For the text-containing cell, return its midpoint in [x, y] coordinate format. 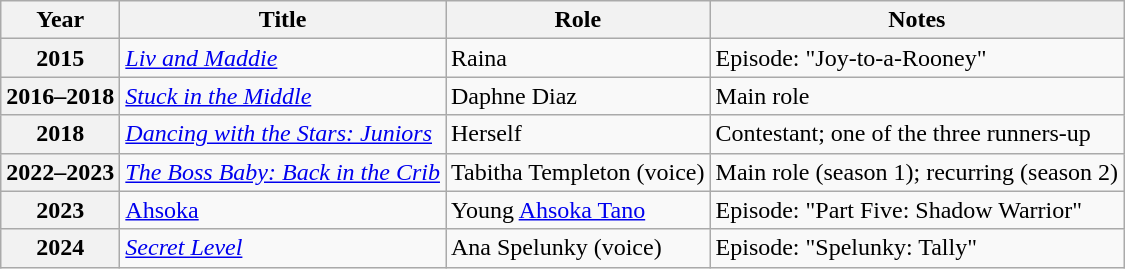
Notes [917, 20]
2018 [60, 134]
Main role [917, 96]
Year [60, 20]
Tabitha Templeton (voice) [578, 172]
Liv and Maddie [283, 58]
Dancing with the Stars: Juniors [283, 134]
Contestant; one of the three runners-up [917, 134]
2023 [60, 210]
Herself [578, 134]
Young Ahsoka Tano [578, 210]
Ahsoka [283, 210]
The Boss Baby: Back in the Crib [283, 172]
Episode: "Spelunky: Tally" [917, 248]
Title [283, 20]
Stuck in the Middle [283, 96]
Episode: "Joy-to-a-Rooney" [917, 58]
Role [578, 20]
Episode: "Part Five: Shadow Warrior" [917, 210]
2022–2023 [60, 172]
Daphne Diaz [578, 96]
2024 [60, 248]
Ana Spelunky (voice) [578, 248]
Raina [578, 58]
2015 [60, 58]
Main role (season 1); recurring (season 2) [917, 172]
2016–2018 [60, 96]
Secret Level [283, 248]
